For the text-containing cell, return its midpoint in (x, y) coordinate format. 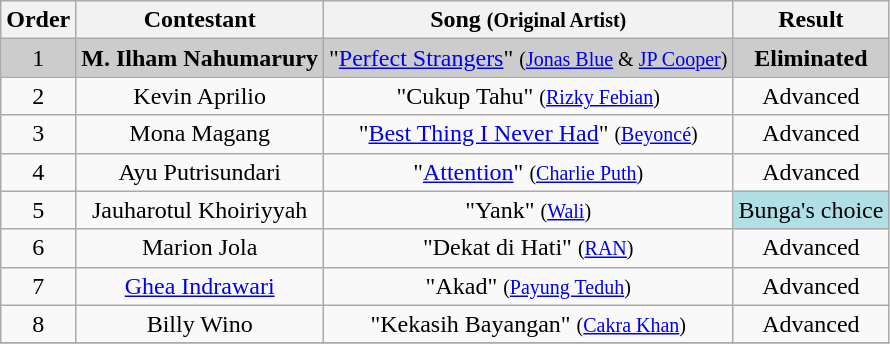
4 (38, 172)
"Akad" (Payung Teduh) (528, 286)
Mona Magang (200, 134)
Marion Jola (200, 248)
7 (38, 286)
Billy Wino (200, 324)
"Perfect Strangers" (Jonas Blue & JP Cooper) (528, 58)
"Best Thing I Never Had" (Beyoncé) (528, 134)
Contestant (200, 20)
"Attention" (Charlie Puth) (528, 172)
"Yank" (Wali) (528, 210)
Bunga's choice (811, 210)
Song (Original Artist) (528, 20)
Order (38, 20)
"Dekat di Hati" (RAN) (528, 248)
"Kekasih Bayangan" (Cakra Khan) (528, 324)
M. Ilham Nahumarury (200, 58)
1 (38, 58)
Eliminated (811, 58)
2 (38, 96)
Result (811, 20)
Kevin Aprilio (200, 96)
6 (38, 248)
5 (38, 210)
Ayu Putrisundari (200, 172)
Ghea Indrawari (200, 286)
3 (38, 134)
Jauharotul Khoiriyyah (200, 210)
8 (38, 324)
"Cukup Tahu" (Rizky Febian) (528, 96)
